Return [X, Y] of the center of cell containing provided text 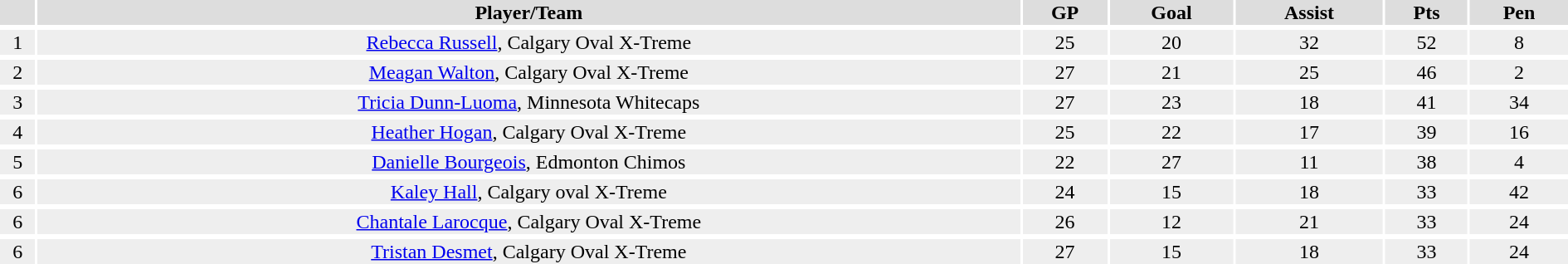
1 [17, 42]
Player/Team [528, 12]
20 [1171, 42]
26 [1065, 222]
Pts [1427, 12]
Tristan Desmet, Calgary Oval X-Treme [528, 252]
42 [1519, 192]
Tricia Dunn-Luoma, Minnesota Whitecaps [528, 102]
8 [1519, 42]
34 [1519, 102]
Chantale Larocque, Calgary Oval X-Treme [528, 222]
Assist [1309, 12]
Danielle Bourgeois, Edmonton Chimos [528, 162]
46 [1427, 72]
38 [1427, 162]
Rebecca Russell, Calgary Oval X-Treme [528, 42]
17 [1309, 132]
Pen [1519, 12]
Heather Hogan, Calgary Oval X-Treme [528, 132]
5 [17, 162]
Goal [1171, 12]
16 [1519, 132]
32 [1309, 42]
41 [1427, 102]
11 [1309, 162]
23 [1171, 102]
52 [1427, 42]
12 [1171, 222]
Meagan Walton, Calgary Oval X-Treme [528, 72]
Kaley Hall, Calgary oval X-Treme [528, 192]
GP [1065, 12]
3 [17, 102]
39 [1427, 132]
